Capture the cell that displays the provided text and extract its [x, y] central coordinate. 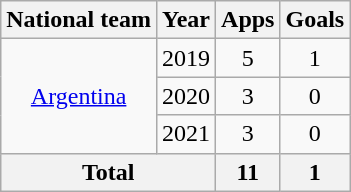
2021 [186, 134]
2019 [186, 58]
Apps [248, 20]
11 [248, 172]
Year [186, 20]
National team [79, 20]
Total [108, 172]
Argentina [79, 96]
2020 [186, 96]
5 [248, 58]
Goals [315, 20]
